Search for the cell housing the specified text and yield its (X, Y) center coordinate. 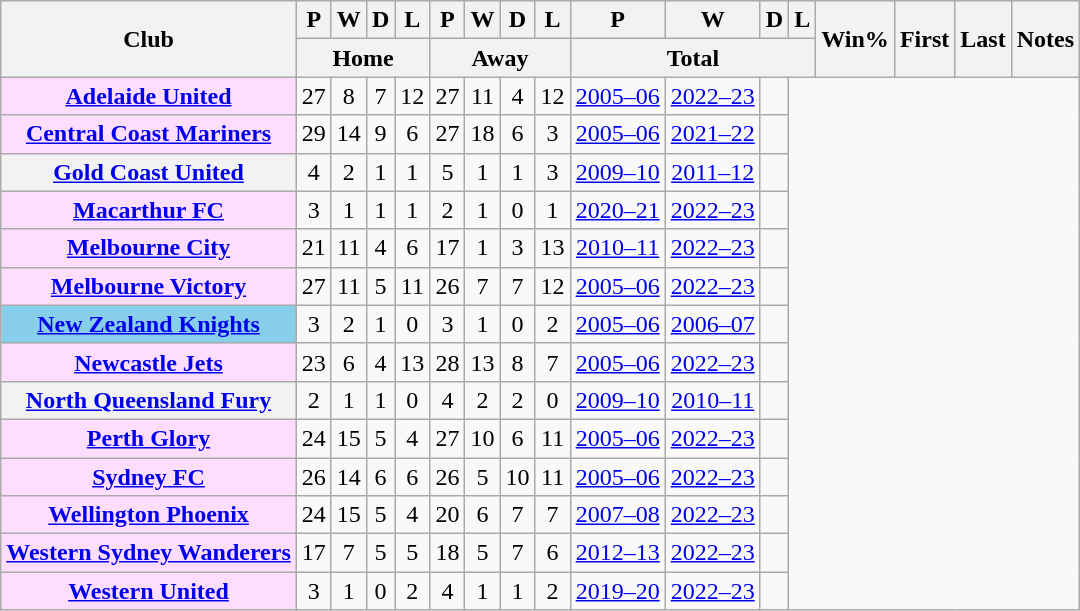
Notes (1045, 39)
2006–07 (712, 324)
North Queensland Fury (149, 400)
9 (380, 134)
2012–13 (618, 553)
20 (448, 515)
Home (363, 58)
Away (500, 58)
Macarthur FC (149, 210)
2007–08 (618, 515)
First (924, 39)
Win% (856, 39)
21 (314, 248)
Perth Glory (149, 438)
Central Coast Mariners (149, 134)
Last (983, 39)
2011–12 (712, 172)
Adelaide United (149, 96)
Melbourne City (149, 248)
Newcastle Jets (149, 362)
23 (314, 362)
Gold Coast United (149, 172)
Sydney FC (149, 477)
Melbourne Victory (149, 286)
29 (314, 134)
28 (448, 362)
Western United (149, 591)
Club (149, 39)
New Zealand Knights (149, 324)
Western Sydney Wanderers (149, 553)
Wellington Phoenix (149, 515)
2019–20 (618, 591)
2021–22 (712, 134)
Total (693, 58)
2020–21 (618, 210)
